Provide the [X, Y] coordinate of the cell's center where the given text is located.  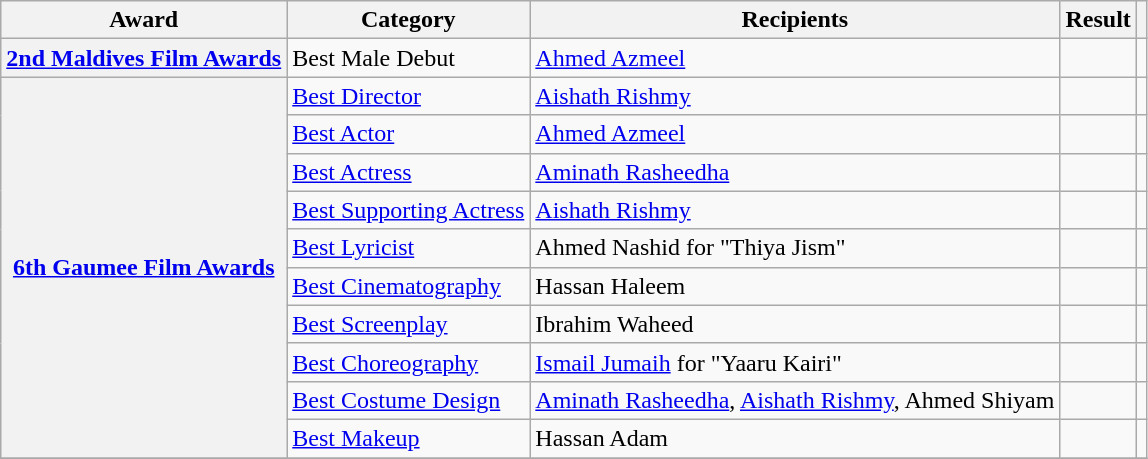
Ismail Jumaih for "Yaaru Kairi" [795, 362]
Best Choreography [408, 362]
Best Director [408, 96]
Hassan Haleem [795, 286]
6th Gaumee Film Awards [144, 268]
Hassan Adam [795, 438]
Award [144, 20]
2nd Maldives Film Awards [144, 58]
Best Costume Design [408, 400]
Category [408, 20]
Best Cinematography [408, 286]
Aminath Rasheedha [795, 172]
Best Lyricist [408, 248]
Ahmed Nashid for "Thiya Jism" [795, 248]
Best Makeup [408, 438]
Best Screenplay [408, 324]
Ibrahim Waheed [795, 324]
Best Actor [408, 134]
Best Male Debut [408, 58]
Result [1098, 20]
Aminath Rasheedha, Aishath Rishmy, Ahmed Shiyam [795, 400]
Recipients [795, 20]
Best Supporting Actress [408, 210]
Best Actress [408, 172]
